Search for the cell housing the specified text and yield its (X, Y) center coordinate. 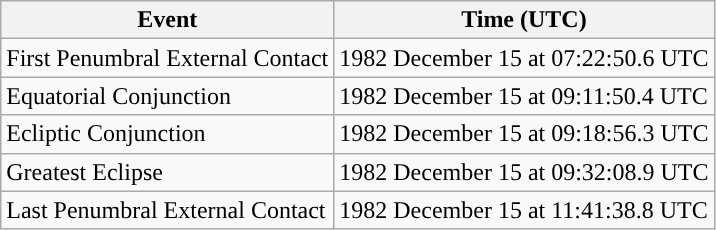
1982 December 15 at 09:32:08.9 UTC (524, 172)
1982 December 15 at 09:11:50.4 UTC (524, 96)
Greatest Eclipse (168, 172)
1982 December 15 at 07:22:50.6 UTC (524, 58)
Last Penumbral External Contact (168, 210)
Event (168, 20)
Time (UTC) (524, 20)
1982 December 15 at 11:41:38.8 UTC (524, 210)
First Penumbral External Contact (168, 58)
Ecliptic Conjunction (168, 134)
1982 December 15 at 09:18:56.3 UTC (524, 134)
Equatorial Conjunction (168, 96)
